From the cell containing the given text, extract its center point as (X, Y) coordinate. 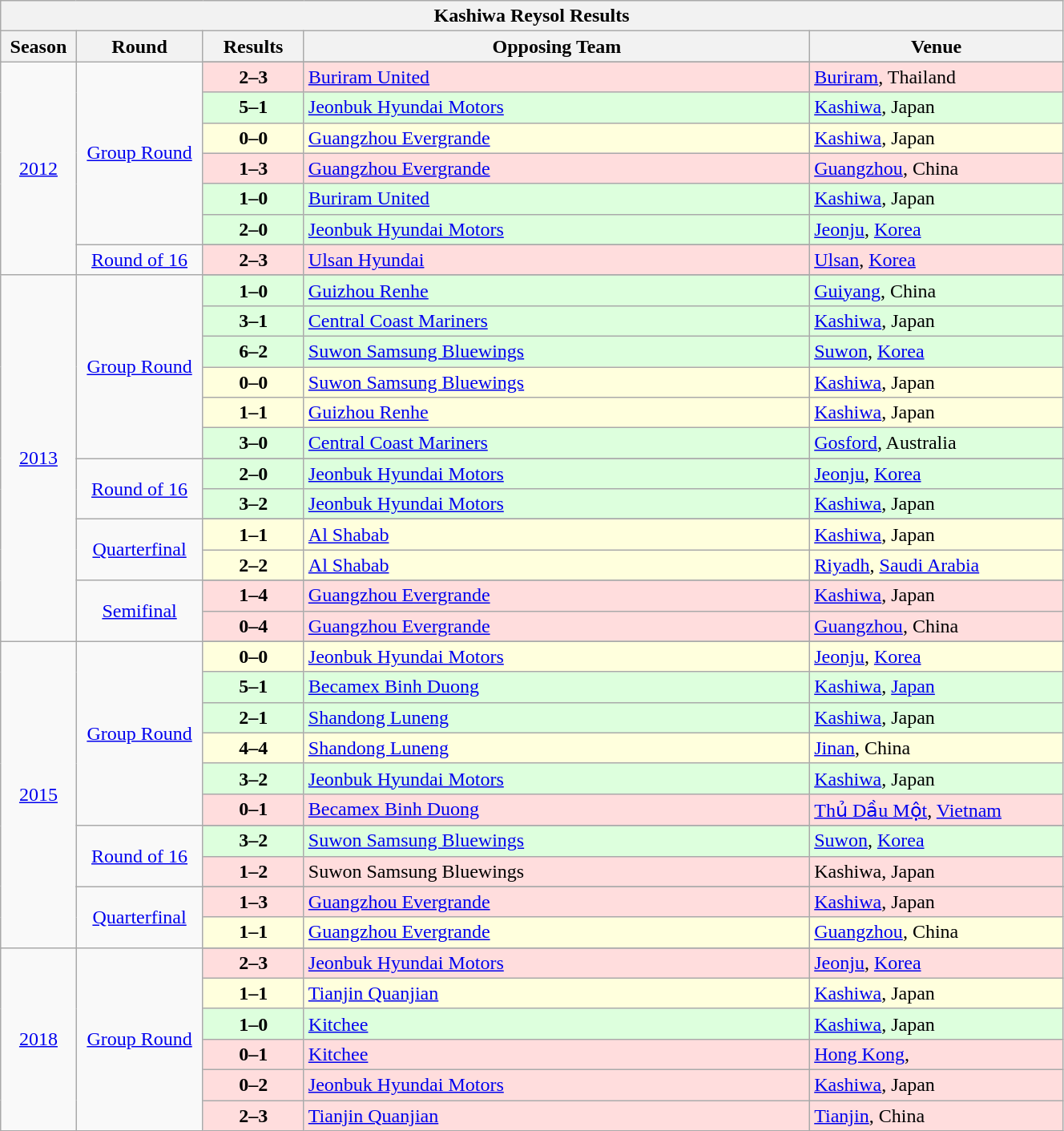
Kashiwa Reysol Results (532, 16)
Hong Kong, (937, 1054)
Jinan, China (937, 748)
2–1 (253, 717)
3–1 (253, 321)
Venue (937, 46)
1–2 (253, 871)
2018 (38, 1039)
2013 (38, 458)
6–2 (253, 351)
Guiyang, China (937, 290)
3–0 (253, 443)
0–2 (253, 1085)
0–4 (253, 626)
2–2 (253, 565)
Thủ Dầu Một, Vietnam (937, 810)
Season (38, 46)
Opposing Team (556, 46)
Ulsan Hyundai (556, 260)
Ulsan, Korea (937, 260)
Results (253, 46)
1–4 (253, 596)
Riyadh, Saudi Arabia (937, 565)
Tianjin, China (937, 1115)
Gosford, Australia (937, 443)
2015 (38, 794)
Buriram, Thailand (937, 77)
4–4 (253, 748)
Semifinal (139, 611)
Round (139, 46)
2012 (38, 168)
